Pinpoint the cell where the given text exists, returning its (x, y) midpoint coordinate. 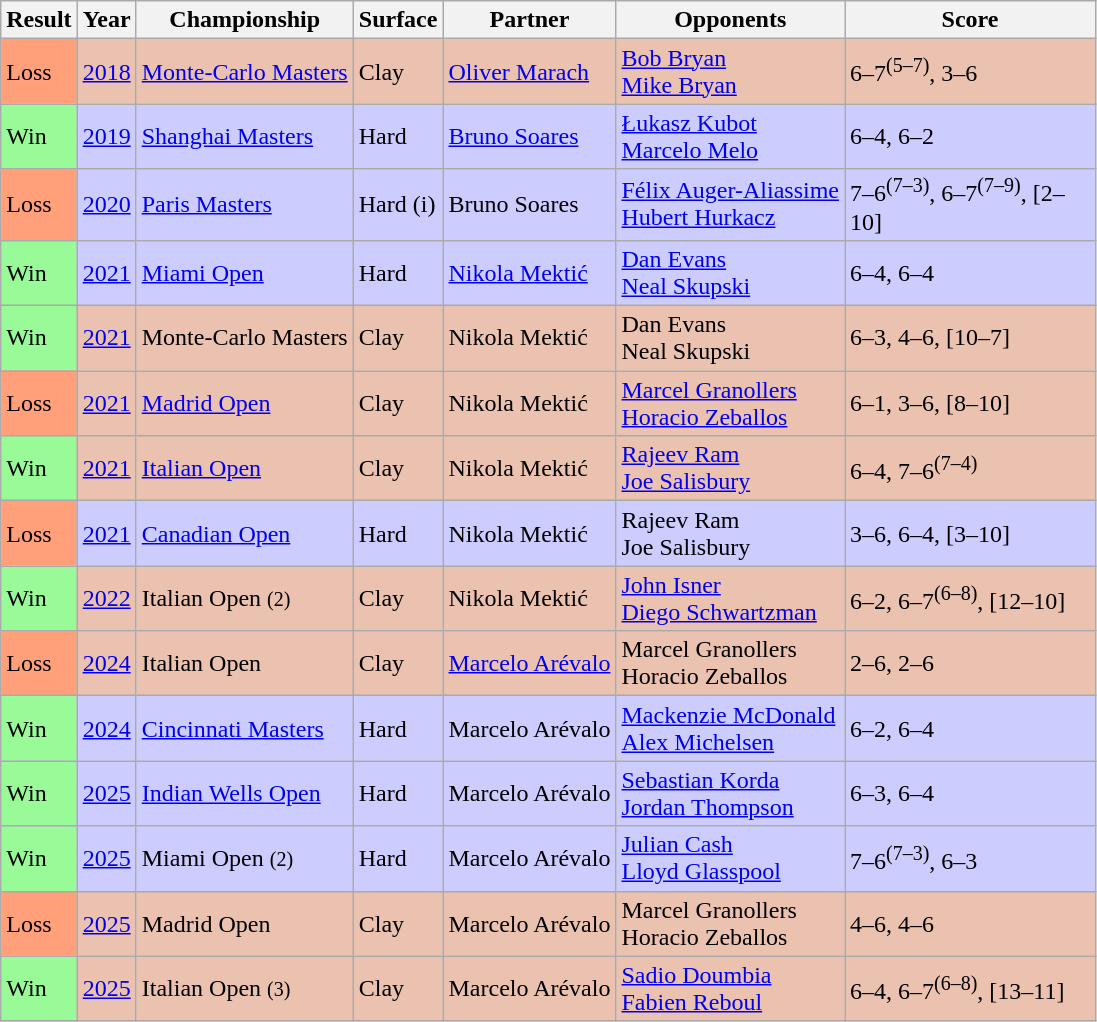
Miami Open (2) (244, 858)
Opponents (730, 20)
Italian Open (2) (244, 598)
2–6, 2–6 (970, 664)
Sadio Doumbia Fabien Reboul (730, 988)
Sebastian Korda Jordan Thompson (730, 794)
Surface (398, 20)
6–4, 6–2 (970, 136)
Łukasz Kubot Marcelo Melo (730, 136)
Oliver Marach (530, 72)
6–4, 6–4 (970, 272)
6–2, 6–4 (970, 728)
Score (970, 20)
Result (39, 20)
2018 (106, 72)
Cincinnati Masters (244, 728)
Hard (i) (398, 205)
Championship (244, 20)
3–6, 6–4, [3–10] (970, 534)
4–6, 4–6 (970, 924)
6–4, 7–6(7–4) (970, 468)
Paris Masters (244, 205)
Mackenzie McDonald Alex Michelsen (730, 728)
6–2, 6–7(6–8), [12–10] (970, 598)
Canadian Open (244, 534)
John Isner Diego Schwartzman (730, 598)
7–6(7–3), 6–7(7–9), [2–10] (970, 205)
6–3, 6–4 (970, 794)
6–4, 6–7(6–8), [13–11] (970, 988)
Year (106, 20)
Indian Wells Open (244, 794)
Bob Bryan Mike Bryan (730, 72)
Shanghai Masters (244, 136)
6–3, 4–6, [10–7] (970, 338)
6–1, 3–6, [8–10] (970, 404)
2022 (106, 598)
2020 (106, 205)
6–7(5–7), 3–6 (970, 72)
Italian Open (3) (244, 988)
Julian Cash Lloyd Glasspool (730, 858)
7–6(7–3), 6–3 (970, 858)
2019 (106, 136)
Félix Auger-Aliassime Hubert Hurkacz (730, 205)
Miami Open (244, 272)
Partner (530, 20)
